Locate the cell with the specified text and output its [X, Y] center coordinate. 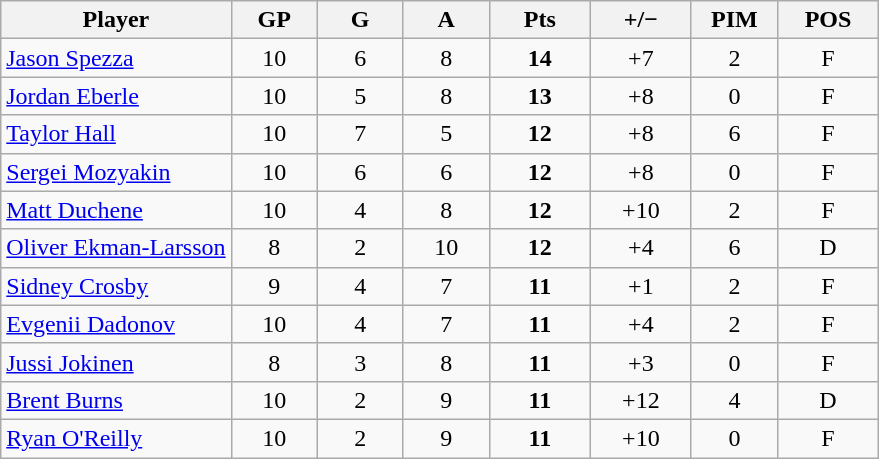
Pts [540, 20]
G [360, 20]
+7 [640, 58]
+3 [640, 362]
13 [540, 96]
14 [540, 58]
Ryan O'Reilly [116, 438]
POS [828, 20]
Jordan Eberle [116, 96]
GP [274, 20]
+/− [640, 20]
Oliver Ekman-Larsson [116, 248]
+12 [640, 400]
Player [116, 20]
PIM [734, 20]
Brent Burns [116, 400]
Jason Spezza [116, 58]
Taylor Hall [116, 134]
3 [360, 362]
Jussi Jokinen [116, 362]
+1 [640, 286]
Matt Duchene [116, 210]
Sidney Crosby [116, 286]
A [446, 20]
Evgenii Dadonov [116, 324]
Sergei Mozyakin [116, 172]
